Return (x, y) of the center of cell containing provided text 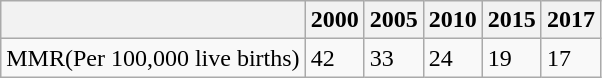
17 (570, 58)
2000 (334, 20)
2005 (394, 20)
2015 (512, 20)
2017 (570, 20)
33 (394, 58)
42 (334, 58)
2010 (452, 20)
19 (512, 58)
24 (452, 58)
MMR(Per 100,000 live births) (153, 58)
